Extract the (X, Y) coordinate from the center of the cell holding the provided text.  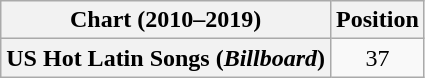
37 (378, 58)
Position (378, 20)
US Hot Latin Songs (Billboard) (166, 58)
Chart (2010–2019) (166, 20)
